For the text-containing cell, return its midpoint in (x, y) coordinate format. 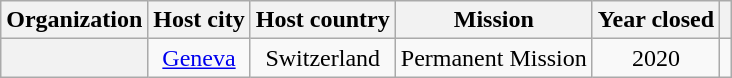
Switzerland (322, 58)
Year closed (656, 20)
Organization (74, 20)
Mission (494, 20)
2020 (656, 58)
Permanent Mission (494, 58)
Geneva (199, 58)
Host country (322, 20)
Host city (199, 20)
